Search for the cell housing the specified text and yield its (x, y) center coordinate. 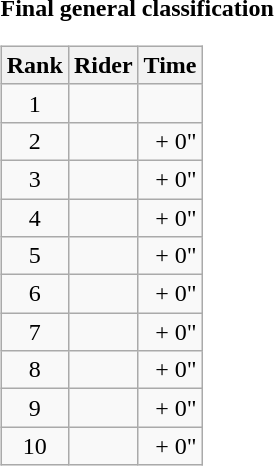
3 (34, 179)
7 (34, 332)
10 (34, 446)
5 (34, 256)
6 (34, 294)
9 (34, 408)
1 (34, 103)
8 (34, 370)
Rider (103, 65)
4 (34, 217)
Rank (34, 65)
Time (170, 65)
2 (34, 141)
